For the text-containing cell, return its midpoint in (X, Y) coordinate format. 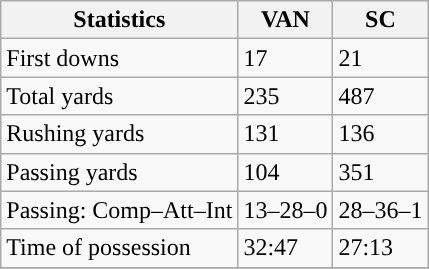
Rushing yards (120, 134)
SC (380, 20)
21 (380, 58)
131 (286, 134)
487 (380, 96)
Passing yards (120, 172)
28–36–1 (380, 210)
Passing: Comp–Att–Int (120, 210)
First downs (120, 58)
Total yards (120, 96)
27:13 (380, 248)
13–28–0 (286, 210)
136 (380, 134)
Statistics (120, 20)
104 (286, 172)
Time of possession (120, 248)
17 (286, 58)
VAN (286, 20)
351 (380, 172)
235 (286, 96)
32:47 (286, 248)
